Provide the [X, Y] coordinate of the cell's center where the given text is located.  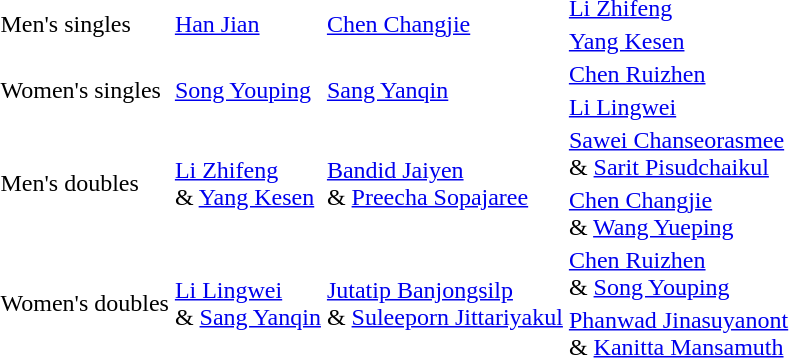
Chen Changjie & Wang Yueping [678, 214]
Chen Ruizhen & Song Youping [678, 274]
Li Zhifeng & Yang Kesen [248, 184]
Sawei Chanseorasmee & Sarit Pisudchaikul [678, 154]
Chen Ruizhen [678, 74]
Yang Kesen [678, 41]
Song Youping [248, 90]
Sang Yanqin [444, 90]
Bandid Jaiyen & Preecha Sopajaree [444, 184]
Li Lingwei [678, 107]
